Scan for the cell matching the given text and deliver its [X, Y] coordinate at center. 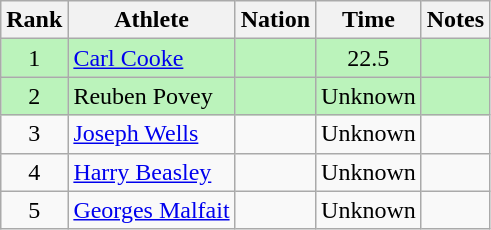
5 [34, 210]
Joseph Wells [152, 134]
Nation [275, 20]
Carl Cooke [152, 58]
1 [34, 58]
Time [369, 20]
Rank [34, 20]
22.5 [369, 58]
Athlete [152, 20]
Notes [455, 20]
2 [34, 96]
4 [34, 172]
Georges Malfait [152, 210]
Harry Beasley [152, 172]
3 [34, 134]
Reuben Povey [152, 96]
